Output the (X, Y) coordinate of the center of the cell containing the given text.  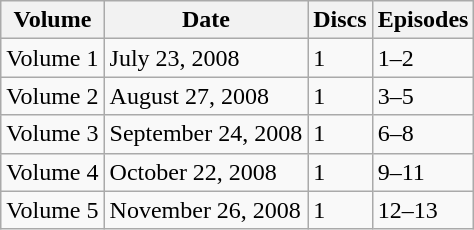
Discs (340, 20)
12–13 (423, 210)
November 26, 2008 (206, 210)
Volume 4 (52, 172)
3–5 (423, 96)
Volume 1 (52, 58)
Volume 5 (52, 210)
9–11 (423, 172)
6–8 (423, 134)
August 27, 2008 (206, 96)
October 22, 2008 (206, 172)
Volume (52, 20)
September 24, 2008 (206, 134)
Volume 2 (52, 96)
Date (206, 20)
Volume 3 (52, 134)
Episodes (423, 20)
July 23, 2008 (206, 58)
1–2 (423, 58)
